Return (x, y) of the center of cell containing provided text 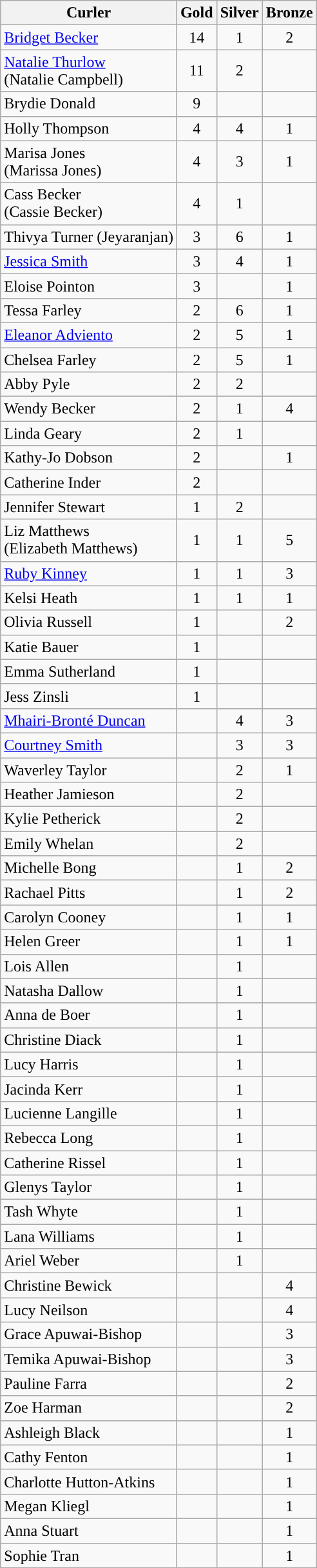
Brydie Donald (89, 104)
Natalie Thurlow(Natalie Campbell) (89, 71)
Carolyn Cooney (89, 917)
Kelsi Heath (89, 598)
Linda Geary (89, 433)
Zoe Harman (89, 1408)
Jessica Smith (89, 261)
Glenys Taylor (89, 1187)
Jennifer Stewart (89, 507)
Chelsea Farley (89, 359)
Christine Bewick (89, 1285)
Ruby Kinney (89, 573)
Gold (197, 13)
Jess Zinsli (89, 696)
Pauline Farra (89, 1384)
Holly Thompson (89, 128)
Grace Apuwai-Bishop (89, 1335)
Liz Matthews(Elizabeth Matthews) (89, 541)
Bronze (289, 13)
Helen Greer (89, 942)
Cathy Fenton (89, 1457)
Lucienne Langille (89, 1113)
Emma Sutherland (89, 671)
Wendy Becker (89, 409)
Abby Pyle (89, 384)
Catherine Inder (89, 482)
Lois Allen (89, 966)
Mhairi-Bronté Duncan (89, 720)
Lucy Neilson (89, 1310)
Curler (89, 13)
Ashleigh Black (89, 1433)
Bridget Becker (89, 37)
Silver (240, 13)
Anna de Boer (89, 1015)
Megan Kliegl (89, 1506)
Tessa Farley (89, 310)
Rachael Pitts (89, 893)
Lucy Harris (89, 1064)
11 (197, 71)
Thivya Turner (Jeyaranjan) (89, 237)
Temika Apuwai-Bishop (89, 1359)
Tash Whyte (89, 1212)
Kylie Petherick (89, 819)
Katie Bauer (89, 647)
Waverley Taylor (89, 769)
Ariel Weber (89, 1261)
Olivia Russell (89, 622)
Courtney Smith (89, 745)
Catherine Rissel (89, 1163)
Jacinda Kerr (89, 1089)
Kathy-Jo Dobson (89, 458)
Sophie Tran (89, 1555)
Christine Diack (89, 1040)
Rebecca Long (89, 1138)
Natasha Dallow (89, 991)
9 (197, 104)
Emily Whelan (89, 844)
Marisa Jones(Marissa Jones) (89, 161)
Charlotte Hutton-Atkins (89, 1482)
Eleanor Adviento (89, 335)
Cass Becker(Cassie Becker) (89, 204)
Anna Stuart (89, 1531)
Michelle Bong (89, 868)
Eloise Pointon (89, 286)
14 (197, 37)
Lana Williams (89, 1236)
Heather Jamieson (89, 795)
